Detect which cell encompasses the target text, then output its [X, Y] center coordinate. 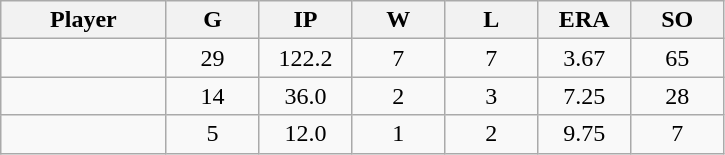
G [212, 20]
5 [212, 134]
65 [678, 58]
29 [212, 58]
ERA [584, 20]
1 [398, 134]
7.25 [584, 96]
28 [678, 96]
W [398, 20]
SO [678, 20]
3.67 [584, 58]
122.2 [306, 58]
14 [212, 96]
12.0 [306, 134]
9.75 [584, 134]
Player [84, 20]
3 [492, 96]
36.0 [306, 96]
L [492, 20]
IP [306, 20]
